Return the [X, Y] coordinate for the center point of the cell that contains the specified text.  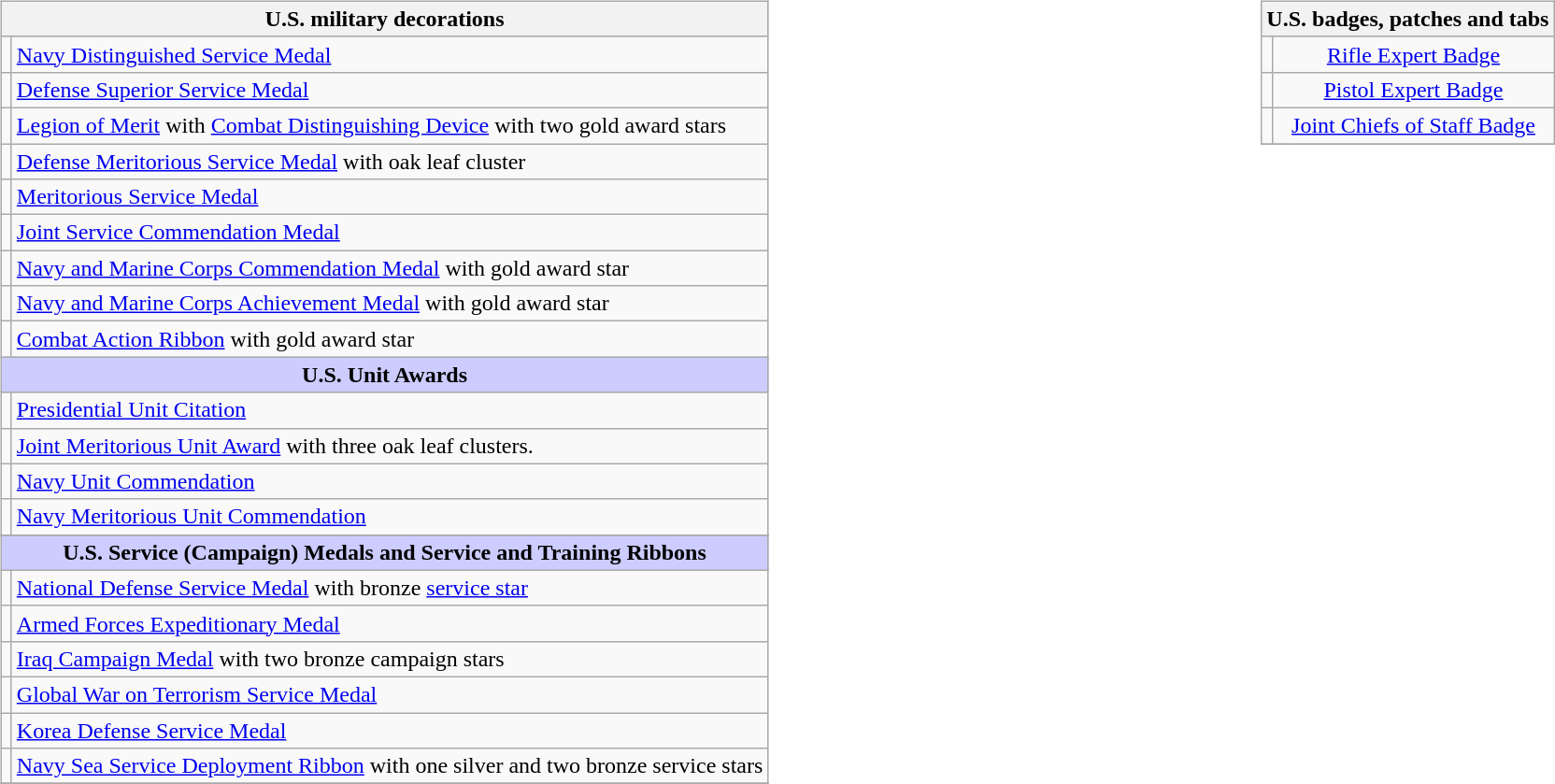
U.S. Unit Awards [385, 375]
Combat Action Ribbon with gold award star [390, 339]
Pistol Expert Badge [1413, 90]
Legion of Merit with Combat Distinguishing Device with two gold award stars [390, 125]
Meritorious Service Medal [390, 197]
Defense Superior Service Medal [390, 90]
National Defense Service Medal with bronze service star [390, 588]
Armed Forces Expeditionary Medal [390, 623]
Navy Distinguished Service Medal [390, 54]
Joint Service Commendation Medal [390, 233]
Navy Meritorious Unit Commendation [390, 517]
U.S. badges, patches and tabs [1407, 19]
U.S. military decorations [385, 19]
Navy and Marine Corps Commendation Medal with gold award star [390, 268]
U.S. Service (Campaign) Medals and Service and Training Ribbons [385, 552]
Navy and Marine Corps Achievement Medal with gold award star [390, 304]
Korea Defense Service Medal [390, 730]
Navy Unit Commendation [390, 481]
Joint Chiefs of Staff Badge [1413, 125]
Rifle Expert Badge [1413, 54]
Navy Sea Service Deployment Ribbon with one silver and two bronze service stars [390, 766]
Defense Meritorious Service Medal with oak leaf cluster [390, 162]
Joint Meritorious Unit Award with three oak leaf clusters. [390, 446]
Iraq Campaign Medal with two bronze campaign stars [390, 659]
Presidential Unit Citation [390, 410]
Global War on Terrorism Service Medal [390, 694]
